For the text-containing cell, return its midpoint in (x, y) coordinate format. 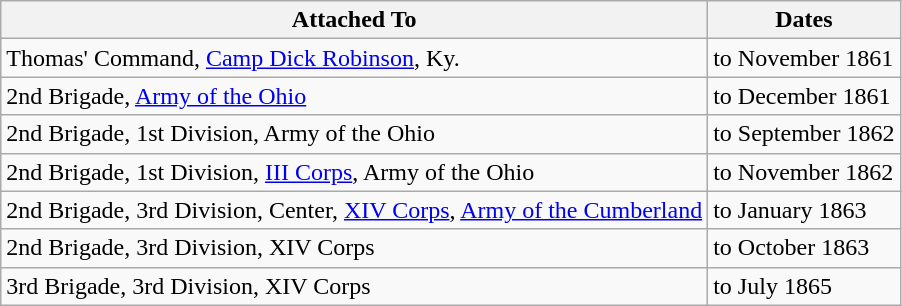
2nd Brigade, 3rd Division, Center, XIV Corps, Army of the Cumberland (354, 210)
2nd Brigade, Army of the Ohio (354, 96)
to July 1865 (804, 286)
to November 1861 (804, 58)
to October 1863 (804, 248)
Dates (804, 20)
3rd Brigade, 3rd Division, XIV Corps (354, 286)
to September 1862 (804, 134)
2nd Brigade, 1st Division, III Corps, Army of the Ohio (354, 172)
2nd Brigade, 1st Division, Army of the Ohio (354, 134)
to January 1863 (804, 210)
2nd Brigade, 3rd Division, XIV Corps (354, 248)
to November 1862 (804, 172)
Attached To (354, 20)
to December 1861 (804, 96)
Thomas' Command, Camp Dick Robinson, Ky. (354, 58)
